Extract the [x, y] coordinate from the center of the cell holding the provided text.  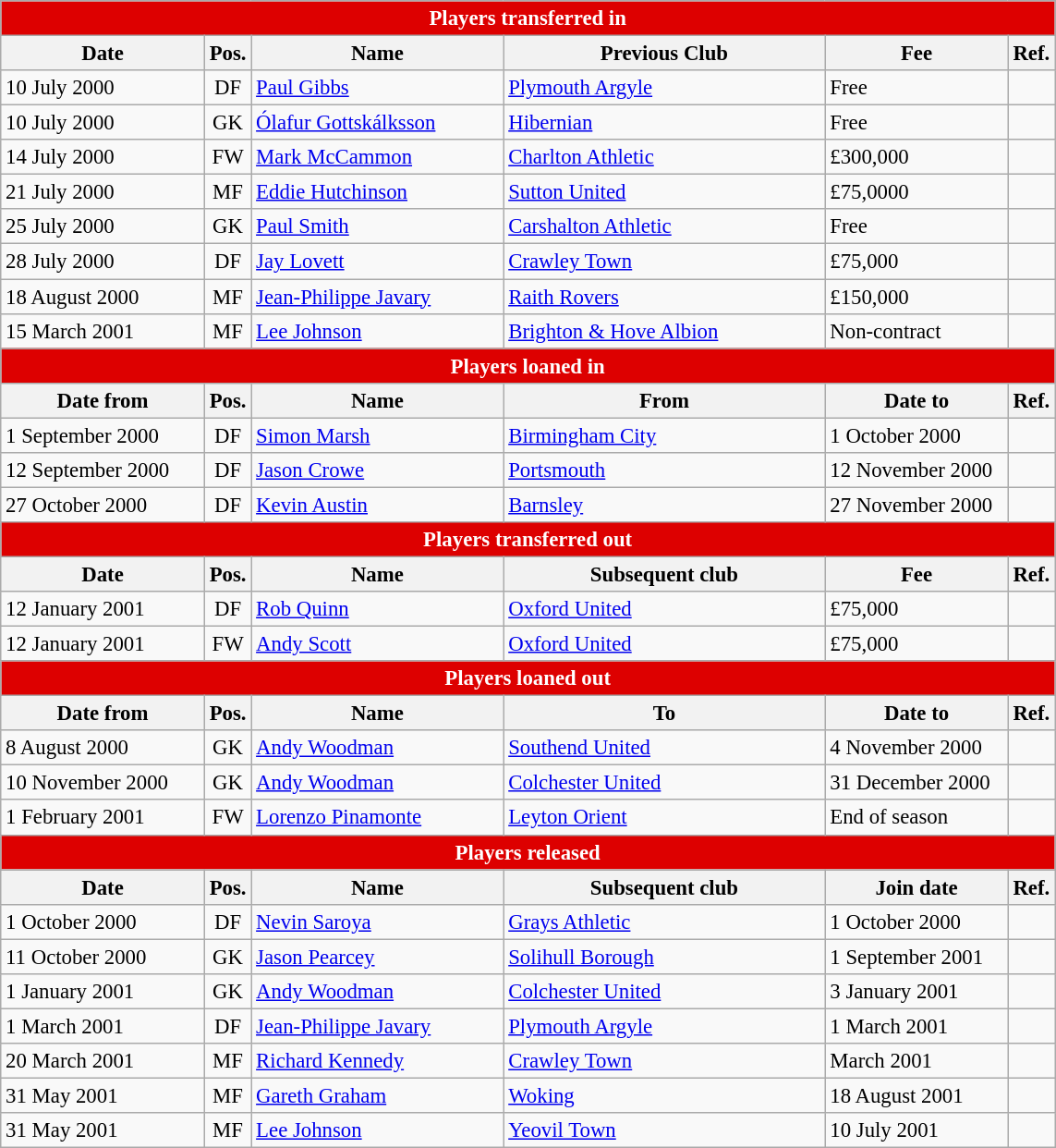
12 November 2000 [916, 470]
Sutton United [664, 192]
Kevin Austin [377, 505]
Lorenzo Pinamonte [377, 818]
1 September 2001 [916, 957]
27 November 2000 [916, 505]
Nevin Saroya [377, 922]
Paul Smith [377, 226]
Portsmouth [664, 470]
21 July 2000 [103, 192]
Players loaned in [528, 366]
Paul Gibbs [377, 88]
Hibernian [664, 123]
Mark McCammon [377, 157]
28 July 2000 [103, 262]
Ólafur Gottskálksson [377, 123]
Simon Marsh [377, 435]
27 October 2000 [103, 505]
Brighton & Hove Albion [664, 331]
March 2001 [916, 1061]
25 July 2000 [103, 226]
Yeovil Town [664, 1130]
Southend United [664, 748]
Woking [664, 1095]
15 March 2001 [103, 331]
Join date [916, 887]
From [664, 400]
Raith Rovers [664, 297]
Barnsley [664, 505]
Leyton Orient [664, 818]
Birmingham City [664, 435]
Players transferred in [528, 18]
£75,0000 [916, 192]
£150,000 [916, 297]
Charlton Athletic [664, 157]
11 October 2000 [103, 957]
Eddie Hutchinson [377, 192]
1 January 2001 [103, 992]
8 August 2000 [103, 748]
1 September 2000 [103, 435]
31 December 2000 [916, 783]
10 July 2001 [916, 1130]
Non-contract [916, 331]
Jay Lovett [377, 262]
To [664, 714]
Andy Scott [377, 644]
14 July 2000 [103, 157]
3 January 2001 [916, 992]
Previous Club [664, 54]
Rob Quinn [377, 609]
10 November 2000 [103, 783]
18 August 2000 [103, 297]
Jason Pearcey [377, 957]
1 February 2001 [103, 818]
Players released [528, 852]
Solihull Borough [664, 957]
Jason Crowe [377, 470]
20 March 2001 [103, 1061]
Players transferred out [528, 540]
Richard Kennedy [377, 1061]
£300,000 [916, 157]
Gareth Graham [377, 1095]
Players loaned out [528, 678]
End of season [916, 818]
4 November 2000 [916, 748]
Carshalton Athletic [664, 226]
12 September 2000 [103, 470]
Grays Athletic [664, 922]
18 August 2001 [916, 1095]
